Identify which cell holds the provided text, then report its (X, Y) central coordinate. 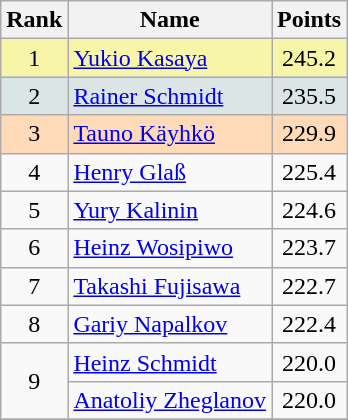
Heinz Wosipiwo (170, 248)
5 (34, 210)
Name (170, 20)
222.4 (310, 324)
Rainer Schmidt (170, 96)
Points (310, 20)
222.7 (310, 286)
225.4 (310, 172)
6 (34, 248)
Tauno Käyhkö (170, 134)
224.6 (310, 210)
1 (34, 58)
Heinz Schmidt (170, 362)
Anatoliy Zheglanov (170, 400)
245.2 (310, 58)
8 (34, 324)
9 (34, 381)
4 (34, 172)
2 (34, 96)
Henry Glaß (170, 172)
229.9 (310, 134)
Yukio Kasaya (170, 58)
7 (34, 286)
235.5 (310, 96)
Gariy Napalkov (170, 324)
223.7 (310, 248)
3 (34, 134)
Takashi Fujisawa (170, 286)
Rank (34, 20)
Yury Kalinin (170, 210)
